Determine the (x, y) coordinate at the center of the cell enclosing the given text.  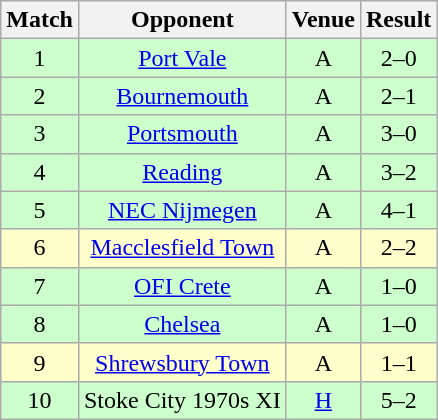
NEC Nijmegen (182, 210)
H (323, 400)
Chelsea (182, 324)
6 (40, 248)
2 (40, 96)
Port Vale (182, 58)
5–2 (398, 400)
3–2 (398, 172)
3–0 (398, 134)
Portsmouth (182, 134)
Shrewsbury Town (182, 362)
Stoke City 1970s XI (182, 400)
2–0 (398, 58)
1 (40, 58)
8 (40, 324)
7 (40, 286)
3 (40, 134)
Opponent (182, 20)
2–2 (398, 248)
OFI Crete (182, 286)
Bournemouth (182, 96)
Reading (182, 172)
Macclesfield Town (182, 248)
1–1 (398, 362)
4 (40, 172)
4–1 (398, 210)
Result (398, 20)
Match (40, 20)
Venue (323, 20)
10 (40, 400)
5 (40, 210)
2–1 (398, 96)
9 (40, 362)
